Scan for the cell matching the given text and deliver its (X, Y) coordinate at center. 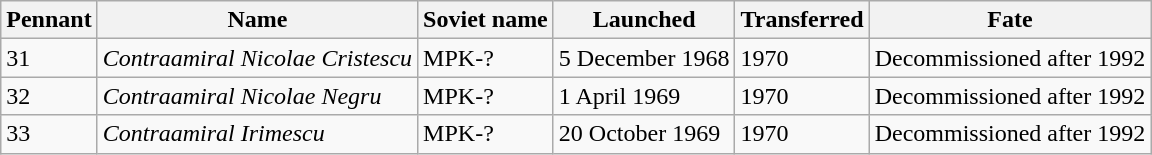
1 April 1969 (644, 96)
Soviet name (486, 20)
Fate (1010, 20)
33 (49, 134)
Contraamiral Irimescu (257, 134)
Launched (644, 20)
Contraamiral Nicolae Cristescu (257, 58)
Pennant (49, 20)
Contraamiral Nicolae Negru (257, 96)
Transferred (802, 20)
31 (49, 58)
5 December 1968 (644, 58)
20 October 1969 (644, 134)
Name (257, 20)
32 (49, 96)
